Detect which cell encompasses the target text, then output its (X, Y) center coordinate. 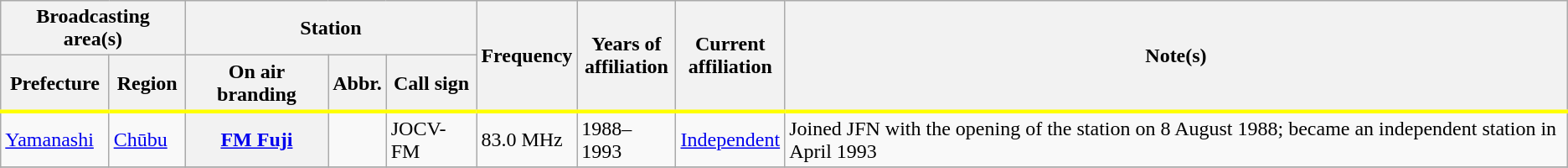
Chūbu (147, 139)
Note(s) (1176, 56)
FM Fuji (256, 139)
Independent (730, 139)
Currentaffiliation (730, 56)
Abbr. (358, 84)
83.0 MHz (527, 139)
1988–1993 (627, 139)
JOCV-FM (431, 139)
Frequency (527, 56)
Years ofaffiliation (627, 56)
Prefecture (55, 84)
Region (147, 84)
Call sign (431, 84)
Yamanashi (55, 139)
On air branding (256, 84)
Station (331, 29)
Broadcasting area(s) (93, 29)
Joined JFN with the opening of the station on 8 August 1988; became an independent station in April 1993 (1176, 139)
